Capture the cell that displays the provided text and extract its [X, Y] central coordinate. 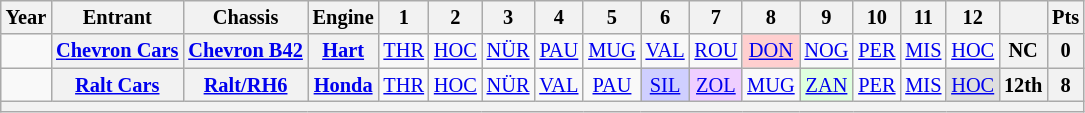
Hart [344, 51]
Pts [1066, 17]
DON [770, 51]
Ralt Cars [117, 85]
Year [26, 17]
Honda [344, 85]
0 [1066, 51]
Ralt/RH6 [245, 85]
Chevron Cars [117, 51]
3 [508, 17]
ZAN [827, 85]
Chevron B42 [245, 51]
Chassis [245, 17]
12th [1023, 85]
Engine [344, 17]
7 [716, 17]
NC [1023, 51]
10 [876, 17]
5 [612, 17]
1 [404, 17]
12 [972, 17]
9 [827, 17]
ZOL [716, 85]
6 [666, 17]
11 [923, 17]
ROU [716, 51]
Entrant [117, 17]
4 [558, 17]
NOG [827, 51]
SIL [666, 85]
2 [456, 17]
